Search for the cell housing the specified text and yield its (x, y) center coordinate. 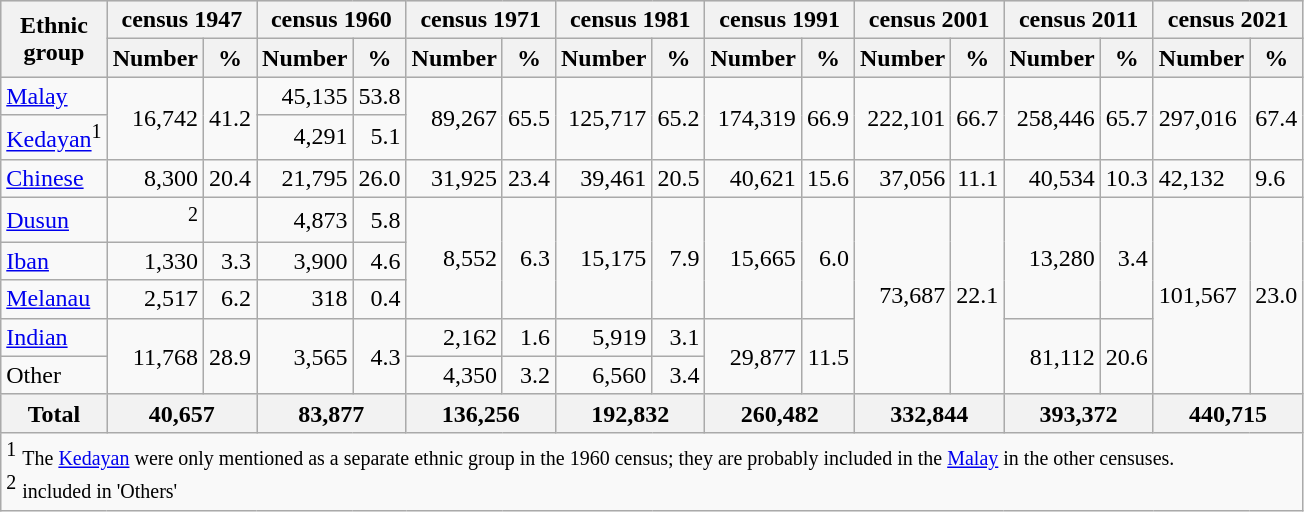
census 1991 (780, 20)
10.3 (1126, 178)
42,132 (1201, 178)
2,162 (454, 337)
4.6 (380, 261)
2,517 (155, 299)
6.3 (528, 258)
Indian (54, 337)
258,446 (1052, 118)
4,291 (305, 138)
census 1981 (630, 20)
11.1 (978, 178)
5.1 (380, 138)
40,657 (182, 413)
Malay (54, 96)
332,844 (928, 413)
39,461 (603, 178)
Kedayan1 (54, 138)
20.5 (678, 178)
3.1 (678, 337)
73,687 (902, 296)
3.3 (230, 261)
41.2 (230, 118)
3,565 (305, 356)
census 2021 (1228, 20)
9.6 (1276, 178)
census 1971 (480, 20)
101,567 (1201, 296)
40,534 (1052, 178)
260,482 (780, 413)
7.9 (678, 258)
8,300 (155, 178)
174,319 (753, 118)
census 2011 (1078, 20)
192,832 (630, 413)
11.5 (828, 356)
16,742 (155, 118)
31,925 (454, 178)
Other (54, 375)
4.3 (380, 356)
13,280 (1052, 258)
1,330 (155, 261)
Chinese (54, 178)
37,056 (902, 178)
29,877 (753, 356)
45,135 (305, 96)
393,372 (1078, 413)
20.4 (230, 178)
4,350 (454, 375)
6,560 (603, 375)
297,016 (1201, 118)
21,795 (305, 178)
40,621 (753, 178)
23.0 (1276, 296)
65.7 (1126, 118)
65.2 (678, 118)
Total (54, 413)
2 (155, 220)
6.2 (230, 299)
125,717 (603, 118)
66.7 (978, 118)
5.8 (380, 220)
15,175 (603, 258)
0.4 (380, 299)
3,900 (305, 261)
83,877 (332, 413)
Ethnicgroup (54, 39)
22.1 (978, 296)
Iban (54, 261)
23.4 (528, 178)
8,552 (454, 258)
67.4 (1276, 118)
89,267 (454, 118)
65.5 (528, 118)
15,665 (753, 258)
11,768 (155, 356)
53.8 (380, 96)
440,715 (1228, 413)
census 1947 (182, 20)
4,873 (305, 220)
318 (305, 299)
Dusun (54, 220)
5,919 (603, 337)
28.9 (230, 356)
Melanau (54, 299)
81,112 (1052, 356)
66.9 (828, 118)
26.0 (380, 178)
136,256 (480, 413)
15.6 (828, 178)
3.2 (528, 375)
222,101 (902, 118)
20.6 (1126, 356)
6.0 (828, 258)
census 2001 (928, 20)
census 1960 (332, 20)
1.6 (528, 337)
